Return [X, Y] of the center of cell containing provided text 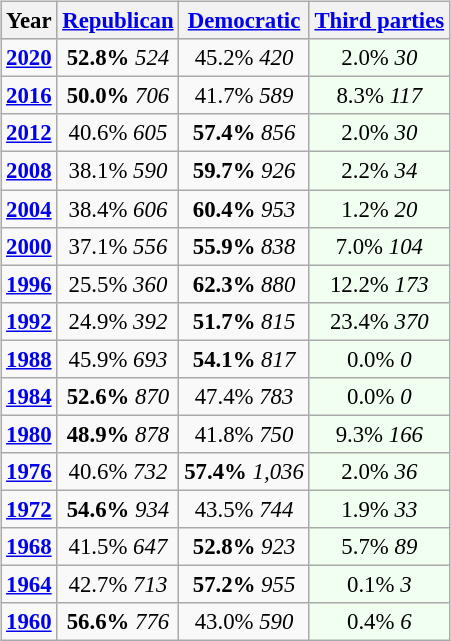
5.7% 89 [379, 547]
2000 [29, 246]
57.4% 1,036 [244, 472]
50.0% 706 [118, 96]
52.8% 923 [244, 547]
38.4% 606 [118, 209]
60.4% 953 [244, 209]
57.4% 856 [244, 133]
12.2% 173 [379, 284]
25.5% 360 [118, 284]
7.0% 104 [379, 246]
54.6% 934 [118, 509]
1960 [29, 622]
40.6% 732 [118, 472]
59.7% 926 [244, 171]
2020 [29, 58]
51.7% 815 [244, 321]
42.7% 713 [118, 584]
1980 [29, 434]
Third parties [379, 21]
57.2% 955 [244, 584]
1992 [29, 321]
45.9% 693 [118, 359]
23.4% 370 [379, 321]
55.9% 838 [244, 246]
1988 [29, 359]
43.0% 590 [244, 622]
41.7% 589 [244, 96]
2016 [29, 96]
41.8% 750 [244, 434]
47.4% 783 [244, 396]
62.3% 880 [244, 284]
2.0% 36 [379, 472]
1968 [29, 547]
54.1% 817 [244, 359]
45.2% 420 [244, 58]
1996 [29, 284]
2008 [29, 171]
Republican [118, 21]
1.9% 33 [379, 509]
2004 [29, 209]
24.9% 392 [118, 321]
1964 [29, 584]
52.8% 524 [118, 58]
Year [29, 21]
1976 [29, 472]
40.6% 605 [118, 133]
2012 [29, 133]
38.1% 590 [118, 171]
1984 [29, 396]
52.6% 870 [118, 396]
0.4% 6 [379, 622]
2.2% 34 [379, 171]
Democratic [244, 21]
48.9% 878 [118, 434]
1.2% 20 [379, 209]
0.1% 3 [379, 584]
1972 [29, 509]
41.5% 647 [118, 547]
56.6% 776 [118, 622]
43.5% 744 [244, 509]
37.1% 556 [118, 246]
8.3% 117 [379, 96]
9.3% 166 [379, 434]
